Identify which cell holds the provided text, then report its (X, Y) central coordinate. 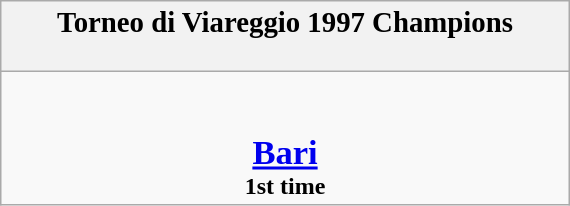
Bari1st time (284, 138)
Torneo di Viareggio 1997 Champions (284, 36)
